Identify which cell holds the provided text, then report its (X, Y) central coordinate. 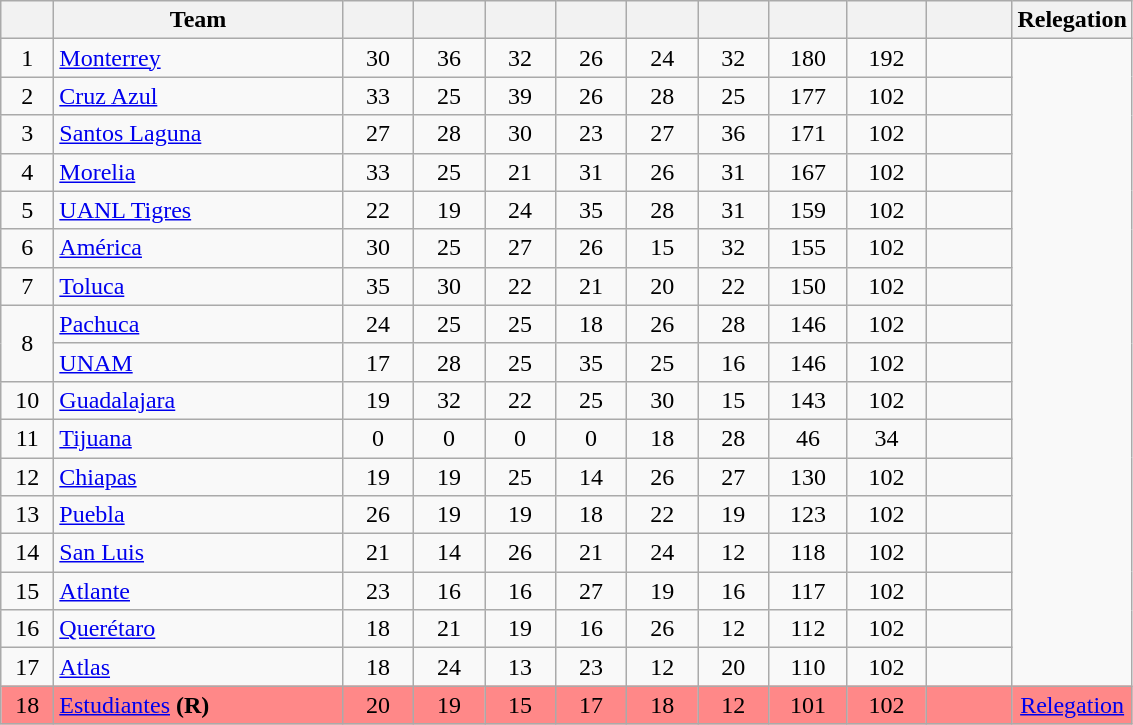
Team (198, 20)
Puebla (198, 515)
118 (808, 553)
3 (28, 134)
Estudiantes (R) (198, 705)
Cruz Azul (198, 96)
143 (808, 400)
171 (808, 134)
5 (28, 210)
San Luis (198, 553)
UNAM (198, 362)
1 (28, 58)
Guadalajara (198, 400)
Querétaro (198, 629)
Santos Laguna (198, 134)
130 (808, 477)
Pachuca (198, 324)
112 (808, 629)
180 (808, 58)
192 (886, 58)
Toluca (198, 286)
110 (808, 667)
6 (28, 248)
155 (808, 248)
167 (808, 172)
123 (808, 515)
34 (886, 438)
159 (808, 210)
7 (28, 286)
177 (808, 96)
39 (520, 96)
UANL Tigres (198, 210)
América (198, 248)
2 (28, 96)
8 (28, 343)
Tijuana (198, 438)
117 (808, 591)
10 (28, 400)
Chiapas (198, 477)
11 (28, 438)
Morelia (198, 172)
150 (808, 286)
Atlas (198, 667)
4 (28, 172)
Atlante (198, 591)
101 (808, 705)
Monterrey (198, 58)
46 (808, 438)
